Locate the cell with the specified text and output its [x, y] center coordinate. 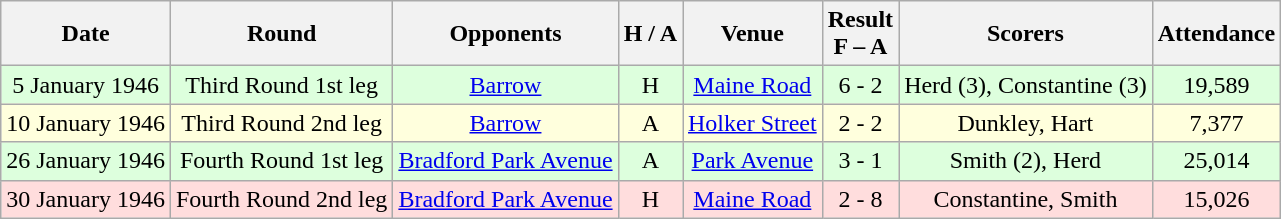
30 January 1946 [86, 199]
Attendance [1216, 34]
Holker Street [752, 123]
Smith (2), Herd [1026, 161]
6 - 2 [860, 85]
25,014 [1216, 161]
2 - 2 [860, 123]
Park Avenue [752, 161]
Round [281, 34]
5 January 1946 [86, 85]
2 - 8 [860, 199]
3 - 1 [860, 161]
7,377 [1216, 123]
10 January 1946 [86, 123]
Fourth Round 2nd leg [281, 199]
26 January 1946 [86, 161]
Dunkley, Hart [1026, 123]
H / A [650, 34]
Venue [752, 34]
Fourth Round 1st leg [281, 161]
Constantine, Smith [1026, 199]
ResultF – A [860, 34]
Date [86, 34]
Third Round 2nd leg [281, 123]
Herd (3), Constantine (3) [1026, 85]
Opponents [506, 34]
Scorers [1026, 34]
15,026 [1216, 199]
19,589 [1216, 85]
Third Round 1st leg [281, 85]
